Provide the [x, y] coordinate of the cell's center where the given text is located.  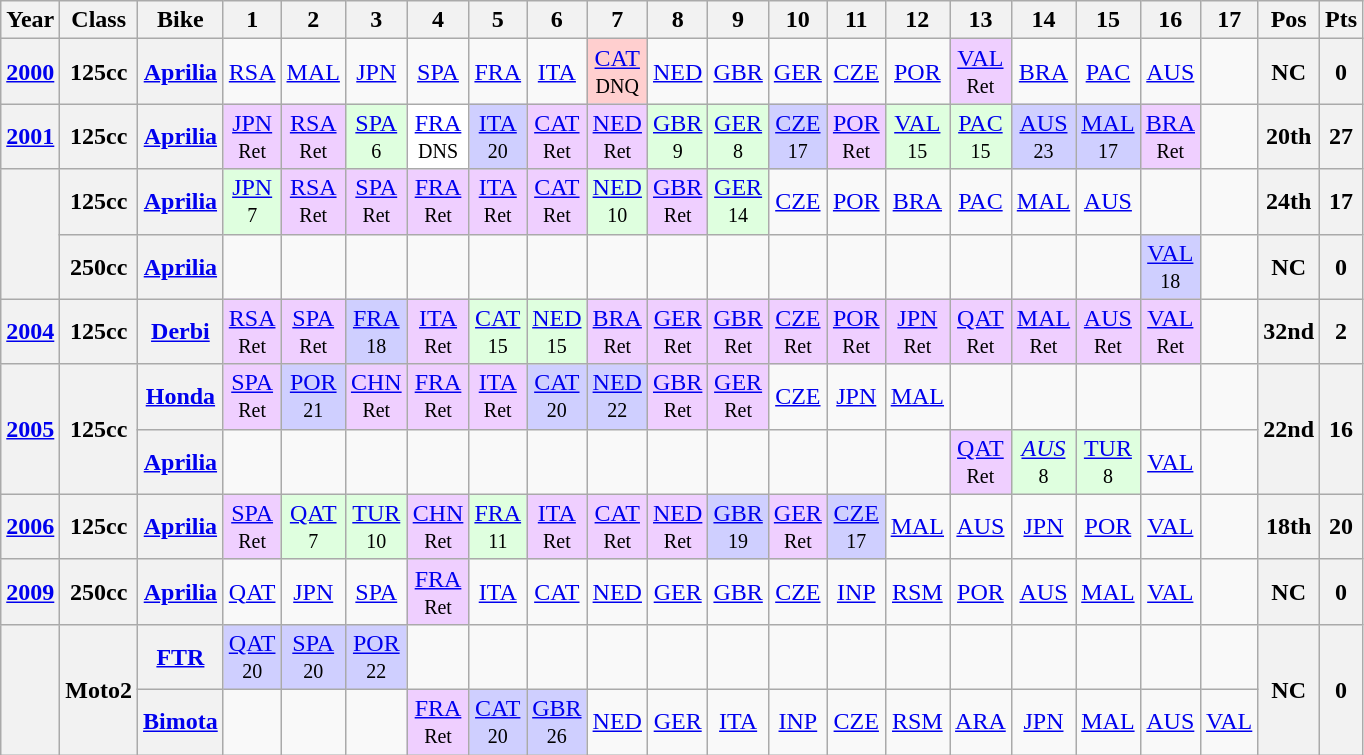
RSA [252, 72]
AUSRet [1108, 332]
27 [1342, 136]
FRA11 [498, 526]
SPA6 [376, 136]
24th [1289, 202]
SPA20 [313, 656]
GBR19 [738, 526]
Honda [181, 396]
Bimota [181, 722]
FTR [181, 656]
20th [1289, 136]
TUR10 [376, 526]
VAL15 [917, 136]
7 [617, 20]
10 [798, 20]
MALRet [1043, 332]
TUR8 [1108, 462]
32nd [1289, 332]
22nd [1289, 429]
18th [1289, 526]
3 [376, 20]
11 [856, 20]
2004 [30, 332]
Pos [1289, 20]
AUS8 [1043, 462]
Moto2 [99, 689]
ARA [981, 722]
FRADNS [438, 136]
1 [252, 20]
GBR26 [557, 722]
POR22 [376, 656]
13 [981, 20]
FRA [498, 72]
2006 [30, 526]
GER8 [738, 136]
Class [99, 20]
9 [738, 20]
15 [1108, 20]
QAT20 [252, 656]
CATDNQ [617, 72]
QAT [252, 592]
FRA18 [376, 332]
GER14 [738, 202]
2001 [30, 136]
Bike [181, 20]
PAC15 [981, 136]
NED10 [617, 202]
Year [30, 20]
ITA20 [498, 136]
CAT [557, 592]
CAT15 [498, 332]
2005 [30, 429]
NED15 [557, 332]
NED22 [617, 396]
14 [1043, 20]
MAL17 [1108, 136]
2009 [30, 592]
Derbi [181, 332]
2000 [30, 72]
QAT7 [313, 526]
GBR9 [677, 136]
Pts [1342, 20]
6 [557, 20]
POR21 [313, 396]
JPN7 [252, 202]
4 [438, 20]
AUS23 [1043, 136]
CZERet [798, 332]
VAL18 [1170, 266]
12 [917, 20]
8 [677, 20]
5 [498, 20]
20 [1342, 526]
